Return the [x, y] coordinate for the center point of the cell that contains the specified text.  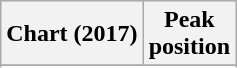
Chart (2017) [72, 34]
Peak position [189, 34]
